Provide the [X, Y] coordinate of the cell's center where the given text is located.  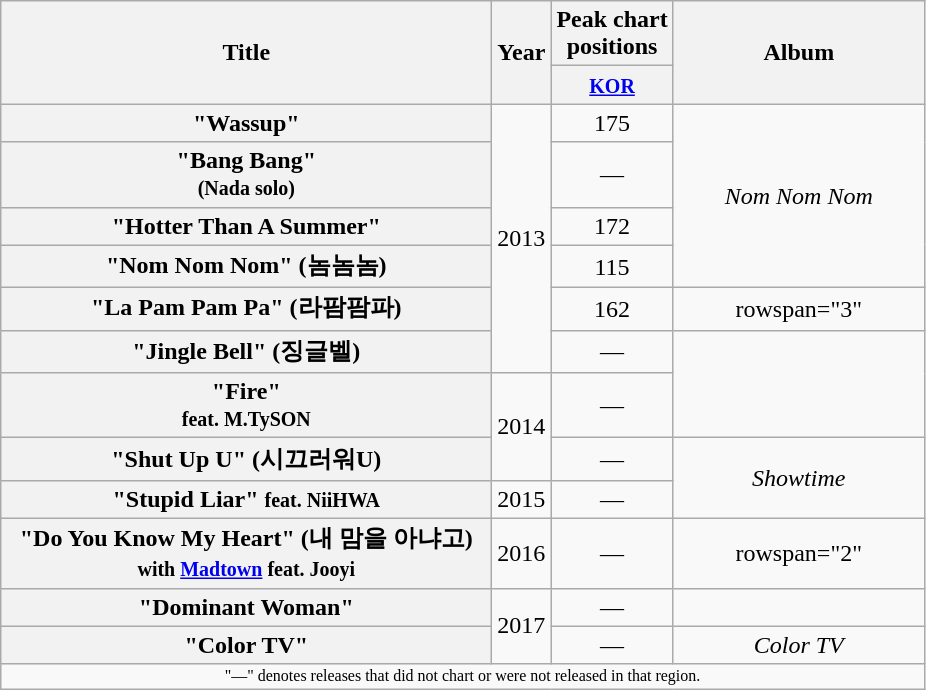
2013 [522, 238]
Album [798, 52]
"Shut Up U" (시끄러워U) [246, 460]
175 [612, 123]
Peak chart positions [612, 34]
2016 [522, 553]
115 [612, 266]
KOR [612, 85]
"Bang Bang" (Nada solo) [246, 174]
"Stupid Liar" feat. NiiHWA [246, 499]
"Fire" feat. M.TySON [246, 406]
2015 [522, 499]
2014 [522, 427]
"—" denotes releases that did not chart or were not released in that region. [463, 676]
162 [612, 310]
"Hotter Than A Summer" [246, 226]
Year [522, 52]
rowspan="3" [798, 310]
Nom Nom Nom [798, 196]
Showtime [798, 478]
"Do You Know My Heart" (내 맘을 아냐고) with Madtown feat. Jooyi [246, 553]
rowspan="2" [798, 553]
Title [246, 52]
"La Pam Pam Pa" (라팜팜파) [246, 310]
"Color TV" [246, 645]
2017 [522, 626]
"Dominant Woman" [246, 607]
Color TV [798, 645]
"Wassup" [246, 123]
172 [612, 226]
"Jingle Bell" (징글벨) [246, 352]
"Nom Nom Nom" (놈놈놈) [246, 266]
